Provide the (X, Y) coordinate of the cell's center where the given text is located.  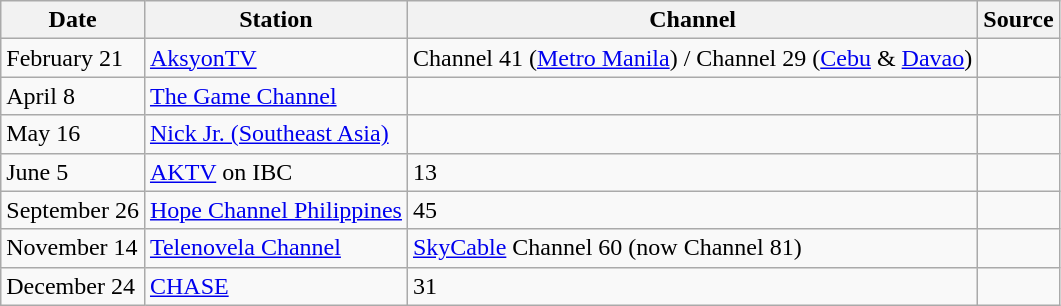
Date (73, 20)
November 14 (73, 248)
Telenovela Channel (276, 248)
AksyonTV (276, 58)
February 21 (73, 58)
June 5 (73, 172)
SkyCable Channel 60 (now Channel 81) (692, 248)
The Game Channel (276, 96)
45 (692, 210)
Hope Channel Philippines (276, 210)
31 (692, 286)
Channel (692, 20)
Source (1018, 20)
Nick Jr. (Southeast Asia) (276, 134)
CHASE (276, 286)
Station (276, 20)
December 24 (73, 286)
13 (692, 172)
September 26 (73, 210)
AKTV on IBC (276, 172)
April 8 (73, 96)
Channel 41 (Metro Manila) / Channel 29 (Cebu & Davao) (692, 58)
May 16 (73, 134)
